Find where the given text appears and provide that cell's center as (X, Y) coordinate. 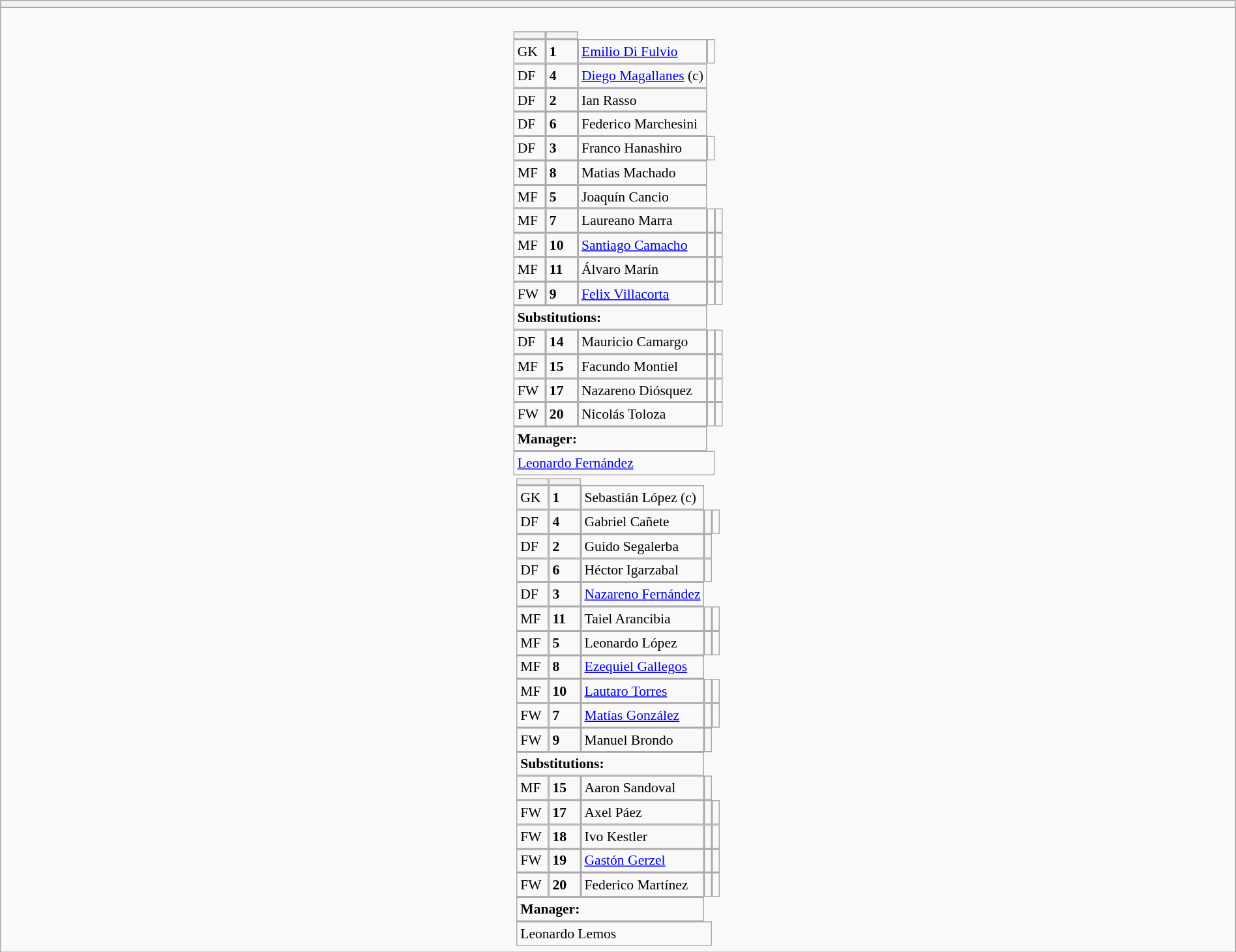
Ivo Kestler (643, 836)
Leonardo Lemos (614, 934)
Sebastián López (c) (643, 497)
Gabriel Cañete (643, 522)
Manuel Brondo (643, 739)
Laureano Marra (643, 220)
Aaron Sandoval (643, 788)
Nazareno Diósquez (643, 390)
Franco Hanashiro (643, 149)
Álvaro Marín (643, 269)
Matías González (643, 716)
Federico Martínez (643, 884)
Taiel Arancibia (643, 618)
Ian Rasso (643, 100)
Matias Machado (643, 172)
Nicolás Toloza (643, 415)
Diego Magallanes (c) (643, 76)
Leonardo López (643, 643)
Mauricio Camargo (643, 342)
Leonardo Fernández (614, 463)
Nazareno Fernández (643, 595)
Facundo Montiel (643, 366)
14 (562, 342)
19 (565, 861)
Santiago Camacho (643, 245)
Gastón Gerzel (643, 861)
Federico Marchesini (643, 124)
Héctor Igarzabal (643, 570)
Joaquín Cancio (643, 197)
18 (565, 836)
Felix Villacorta (643, 293)
Guido Segalerba (643, 546)
Ezequiel Gallegos (643, 666)
Emilio Di Fulvio (643, 51)
Axel Páez (643, 812)
Lautaro Torres (643, 691)
